Search for the cell housing the specified text and yield its (X, Y) center coordinate. 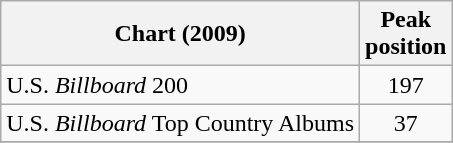
Peakposition (406, 34)
197 (406, 85)
U.S. Billboard 200 (180, 85)
U.S. Billboard Top Country Albums (180, 123)
37 (406, 123)
Chart (2009) (180, 34)
